Capture the cell that displays the provided text and extract its [x, y] central coordinate. 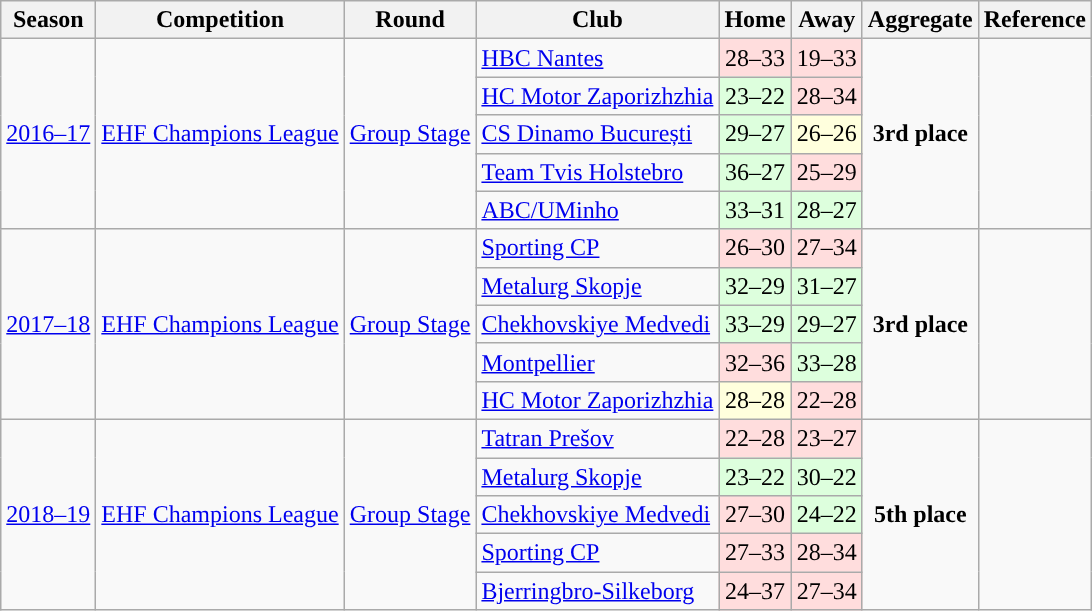
28–28 [755, 400]
Montpellier [598, 362]
Tatran Prešov [598, 438]
Bjerringbro-Silkeborg [598, 591]
24–22 [826, 515]
26–26 [826, 134]
Season [48, 20]
26–30 [755, 248]
19–33 [826, 58]
28–33 [755, 58]
Team Tvis Holstebro [598, 172]
ABC/UMinho [598, 210]
Aggregate [920, 20]
32–36 [755, 362]
33–28 [826, 362]
CS Dinamo București [598, 134]
23–27 [826, 438]
Round [410, 20]
2018–19 [48, 514]
33–31 [755, 210]
Home [755, 20]
5th place [920, 514]
24–37 [755, 591]
Reference [1034, 20]
30–22 [826, 477]
Club [598, 20]
Away [826, 20]
Competition [220, 20]
25–29 [826, 172]
32–29 [755, 286]
2017–18 [48, 324]
28–27 [826, 210]
27–30 [755, 515]
36–27 [755, 172]
27–33 [755, 553]
2016–17 [48, 134]
33–29 [755, 324]
31–27 [826, 286]
HBC Nantes [598, 58]
